Locate the cell with the specified text and output its (X, Y) center coordinate. 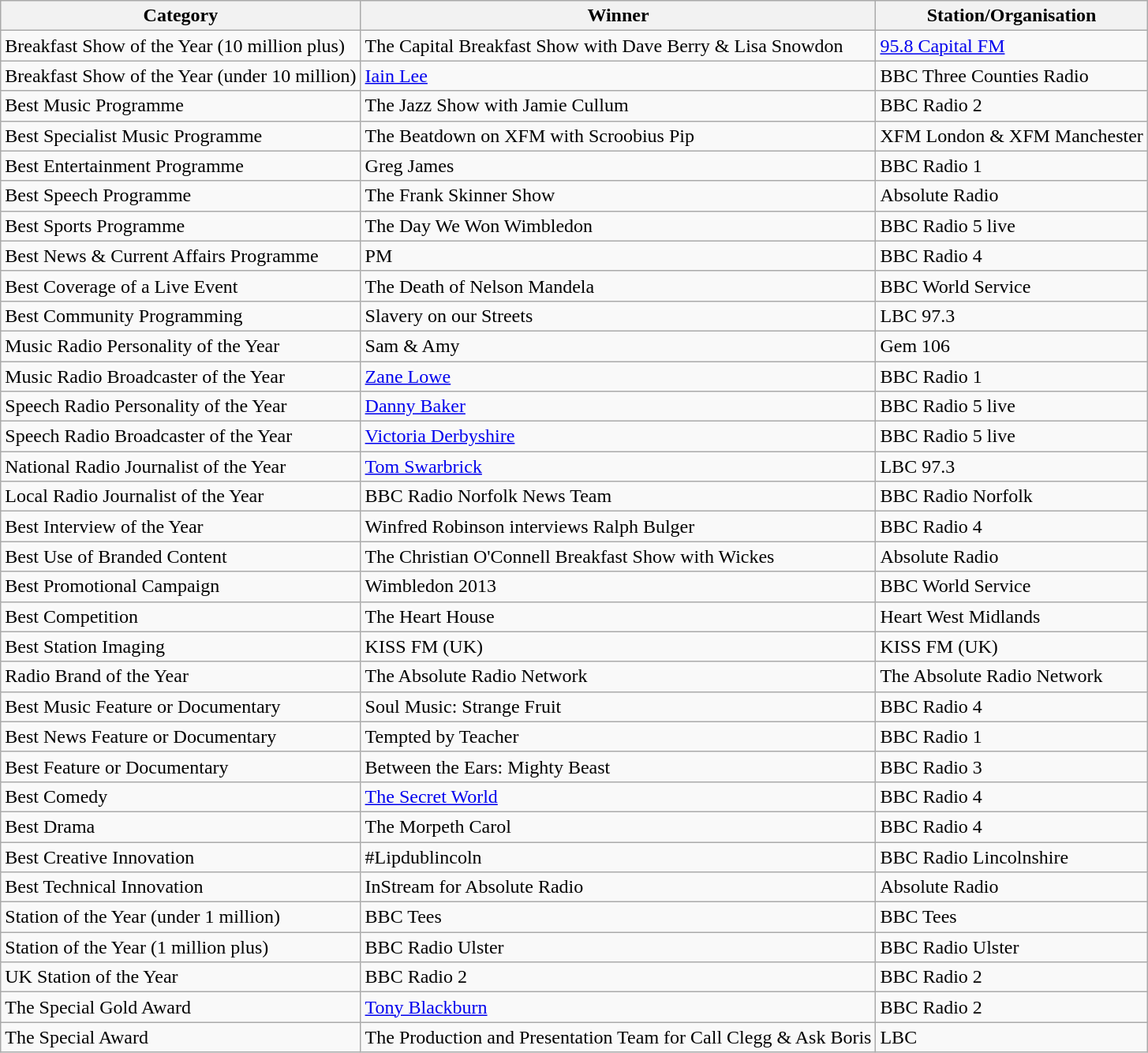
The Death of Nelson Mandela (619, 286)
Best News & Current Affairs Programme (181, 256)
Best Entertainment Programme (181, 166)
The Production and Presentation Team for Call Clegg & Ask Boris (619, 1037)
The Christian O'Connell Breakfast Show with Wickes (619, 556)
Best Competition (181, 616)
Speech Radio Personality of the Year (181, 407)
Best Specialist Music Programme (181, 136)
Station of the Year (1 million plus) (181, 947)
XFM London & XFM Manchester (1012, 136)
The Heart House (619, 616)
Best Feature or Documentary (181, 766)
The Special Gold Award (181, 1007)
Winfred Robinson interviews Ralph Bulger (619, 526)
Wimbledon 2013 (619, 586)
The Frank Skinner Show (619, 196)
Best Interview of the Year (181, 526)
Music Radio Personality of the Year (181, 346)
The Beatdown on XFM with Scroobius Pip (619, 136)
Music Radio Broadcaster of the Year (181, 377)
#Lipdublincoln (619, 856)
Heart West Midlands (1012, 616)
Tom Swarbrick (619, 467)
Tempted by Teacher (619, 736)
The Capital Breakfast Show with Dave Berry & Lisa Snowdon (619, 46)
BBC Radio 3 (1012, 766)
Best Coverage of a Live Event (181, 286)
Best Music Feature or Documentary (181, 706)
The Secret World (619, 796)
Winner (619, 16)
Best Sports Programme (181, 226)
Best Comedy (181, 796)
Speech Radio Broadcaster of the Year (181, 437)
Zane Lowe (619, 377)
Gem 106 (1012, 346)
Category (181, 16)
Between the Ears: Mighty Beast (619, 766)
Best Creative Innovation (181, 856)
Best Station Imaging (181, 646)
Best Community Programming (181, 316)
Best Music Programme (181, 106)
The Day We Won Wimbledon (619, 226)
BBC Radio Norfolk (1012, 497)
Victoria Derbyshire (619, 437)
Iain Lee (619, 76)
Radio Brand of the Year (181, 676)
Best Technical Innovation (181, 887)
InStream for Absolute Radio (619, 887)
The Special Award (181, 1037)
UK Station of the Year (181, 977)
PM (619, 256)
BBC Three Counties Radio (1012, 76)
Station of the Year (under 1 million) (181, 917)
Best Use of Branded Content (181, 556)
Best Promotional Campaign (181, 586)
95.8 Capital FM (1012, 46)
National Radio Journalist of the Year (181, 467)
The Jazz Show with Jamie Cullum (619, 106)
Station/Organisation (1012, 16)
Greg James (619, 166)
Best Speech Programme (181, 196)
Danny Baker (619, 407)
Best News Feature or Documentary (181, 736)
Breakfast Show of the Year (10 million plus) (181, 46)
BBC Radio Lincolnshire (1012, 856)
Soul Music: Strange Fruit (619, 706)
Slavery on our Streets (619, 316)
Sam & Amy (619, 346)
BBC Radio Norfolk News Team (619, 497)
LBC (1012, 1037)
Local Radio Journalist of the Year (181, 497)
Tony Blackburn (619, 1007)
The Morpeth Carol (619, 826)
Breakfast Show of the Year (under 10 million) (181, 76)
Best Drama (181, 826)
